For the text-containing cell, return its midpoint in [x, y] coordinate format. 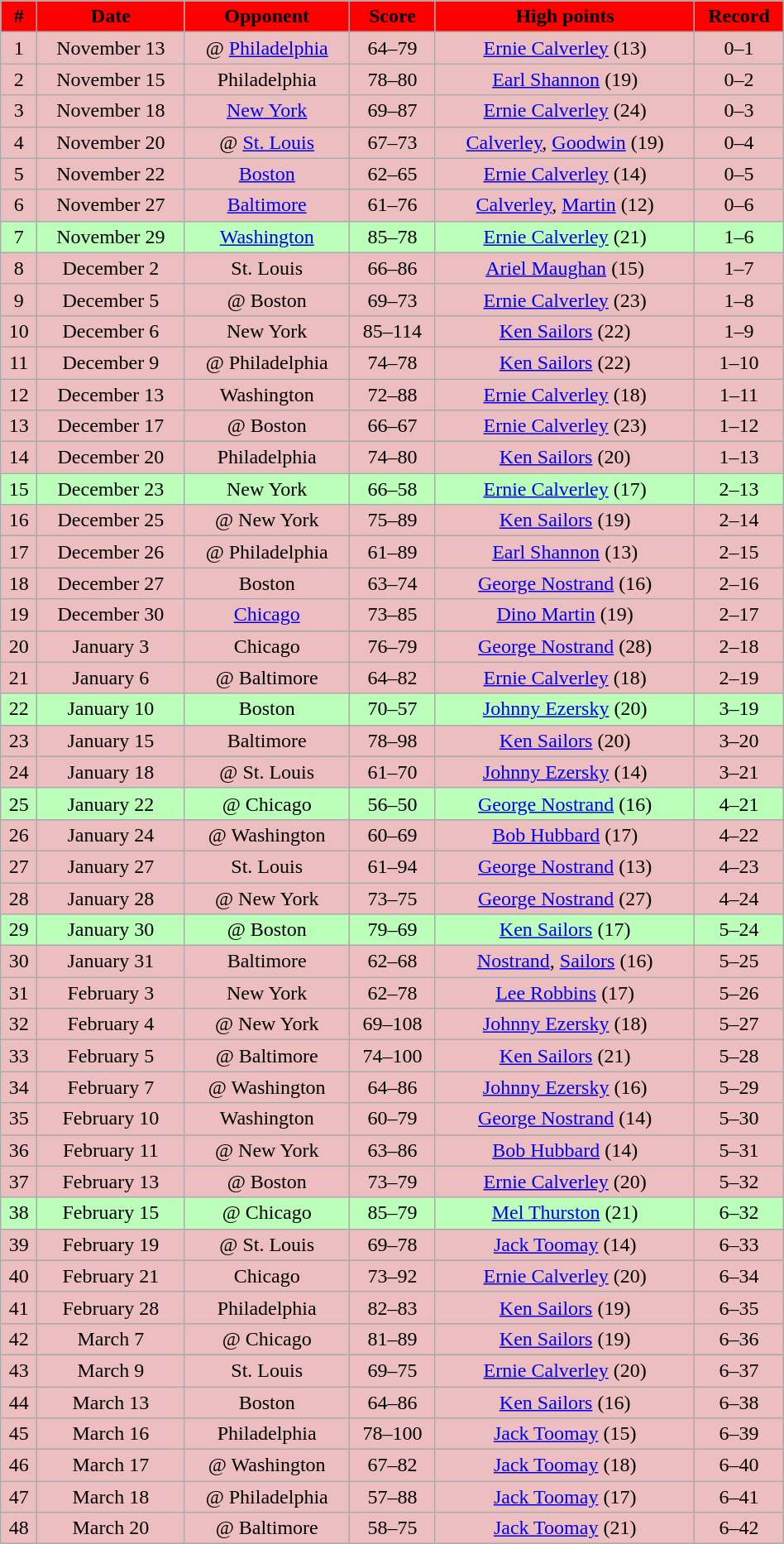
37 [19, 1182]
63–86 [392, 1150]
Earl Shannon (19) [564, 79]
December 25 [111, 520]
38 [19, 1213]
Bob Hubbard (14) [564, 1150]
78–100 [392, 1434]
64–82 [392, 678]
39 [19, 1244]
# [19, 17]
85–114 [392, 331]
2–17 [739, 615]
0–4 [739, 142]
22 [19, 709]
November 29 [111, 237]
78–80 [392, 79]
March 17 [111, 1465]
18 [19, 583]
6–39 [739, 1434]
December 13 [111, 395]
61–89 [392, 552]
73–75 [392, 898]
Johnny Ezersky (20) [564, 709]
March 16 [111, 1434]
5–25 [739, 961]
Calverley, Martin (12) [564, 205]
73–92 [392, 1276]
85–79 [392, 1213]
December 30 [111, 615]
March 7 [111, 1339]
0–2 [739, 79]
February 4 [111, 1024]
24 [19, 772]
December 2 [111, 268]
March 20 [111, 1528]
26 [19, 835]
January 31 [111, 961]
Jack Toomay (18) [564, 1465]
4–22 [739, 835]
March 9 [111, 1370]
January 22 [111, 803]
61–94 [392, 866]
1–6 [739, 237]
George Nostrand (28) [564, 646]
February 28 [111, 1307]
January 3 [111, 646]
February 10 [111, 1119]
Ernie Calverley (14) [564, 174]
4 [19, 142]
75–89 [392, 520]
72–88 [392, 395]
January 27 [111, 866]
58–75 [392, 1528]
January 10 [111, 709]
5 [19, 174]
January 6 [111, 678]
November 18 [111, 111]
25 [19, 803]
Ernie Calverley (21) [564, 237]
23 [19, 741]
32 [19, 1024]
Ernie Calverley (17) [564, 489]
66–58 [392, 489]
61–76 [392, 205]
60–79 [392, 1119]
67–73 [392, 142]
Score [392, 17]
6–33 [739, 1244]
1–8 [739, 300]
3 [19, 111]
69–108 [392, 1024]
1–11 [739, 395]
Ernie Calverley (13) [564, 48]
Calverley, Goodwin (19) [564, 142]
74–80 [392, 458]
November 20 [111, 142]
High points [564, 17]
5–30 [739, 1119]
Johnny Ezersky (14) [564, 772]
1–9 [739, 331]
2–15 [739, 552]
December 6 [111, 331]
February 3 [111, 993]
61–70 [392, 772]
2–19 [739, 678]
30 [19, 961]
Nostrand, Sailors (16) [564, 961]
Ken Sailors (21) [564, 1056]
1–10 [739, 362]
29 [19, 930]
14 [19, 458]
5–29 [739, 1087]
41 [19, 1307]
Johnny Ezersky (18) [564, 1024]
62–68 [392, 961]
4–23 [739, 866]
Date [111, 17]
73–85 [392, 615]
November 15 [111, 79]
Jack Toomay (15) [564, 1434]
Dino Martin (19) [564, 615]
6–42 [739, 1528]
6–35 [739, 1307]
44 [19, 1403]
5–24 [739, 930]
5–28 [739, 1056]
January 30 [111, 930]
March 13 [111, 1403]
Jack Toomay (21) [564, 1528]
0–6 [739, 205]
11 [19, 362]
12 [19, 395]
69–78 [392, 1244]
Ariel Maughan (15) [564, 268]
March 18 [111, 1497]
82–83 [392, 1307]
81–89 [392, 1339]
67–82 [392, 1465]
40 [19, 1276]
48 [19, 1528]
78–98 [392, 741]
January 24 [111, 835]
Jack Toomay (17) [564, 1497]
5–26 [739, 993]
Lee Robbins (17) [564, 993]
74–78 [392, 362]
6–34 [739, 1276]
February 7 [111, 1087]
January 28 [111, 898]
Bob Hubbard (17) [564, 835]
85–78 [392, 237]
November 22 [111, 174]
0–1 [739, 48]
January 15 [111, 741]
Johnny Ezersky (16) [564, 1087]
7 [19, 237]
February 13 [111, 1182]
36 [19, 1150]
27 [19, 866]
3–19 [739, 709]
73–79 [392, 1182]
56–50 [392, 803]
63–74 [392, 583]
6–41 [739, 1497]
Ken Sailors (16) [564, 1403]
February 5 [111, 1056]
6–37 [739, 1370]
5–32 [739, 1182]
1 [19, 48]
66–86 [392, 268]
10 [19, 331]
6–38 [739, 1403]
Ken Sailors (17) [564, 930]
January 18 [111, 772]
9 [19, 300]
76–79 [392, 646]
2 [19, 79]
57–88 [392, 1497]
60–69 [392, 835]
35 [19, 1119]
62–78 [392, 993]
6–40 [739, 1465]
16 [19, 520]
15 [19, 489]
66–67 [392, 426]
64–79 [392, 48]
Opponent [266, 17]
4–21 [739, 803]
19 [19, 615]
4–24 [739, 898]
6 [19, 205]
George Nostrand (14) [564, 1119]
43 [19, 1370]
45 [19, 1434]
17 [19, 552]
69–87 [392, 111]
February 11 [111, 1150]
Jack Toomay (14) [564, 1244]
3–21 [739, 772]
79–69 [392, 930]
28 [19, 898]
November 27 [111, 205]
33 [19, 1056]
13 [19, 426]
0–3 [739, 111]
6–36 [739, 1339]
34 [19, 1087]
February 21 [111, 1276]
47 [19, 1497]
George Nostrand (27) [564, 898]
November 13 [111, 48]
0–5 [739, 174]
46 [19, 1465]
2–14 [739, 520]
1–13 [739, 458]
Record [739, 17]
74–100 [392, 1056]
December 17 [111, 426]
31 [19, 993]
February 15 [111, 1213]
5–27 [739, 1024]
69–75 [392, 1370]
42 [19, 1339]
8 [19, 268]
69–73 [392, 300]
62–65 [392, 174]
1–12 [739, 426]
20 [19, 646]
2–13 [739, 489]
6–32 [739, 1213]
George Nostrand (13) [564, 866]
Mel Thurston (21) [564, 1213]
December 26 [111, 552]
December 20 [111, 458]
3–20 [739, 741]
Ernie Calverley (24) [564, 111]
2–16 [739, 583]
2–18 [739, 646]
February 19 [111, 1244]
5–31 [739, 1150]
21 [19, 678]
December 5 [111, 300]
Earl Shannon (13) [564, 552]
December 9 [111, 362]
1–7 [739, 268]
December 23 [111, 489]
70–57 [392, 709]
December 27 [111, 583]
